Pinpoint the cell where the given text exists, returning its [X, Y] midpoint coordinate. 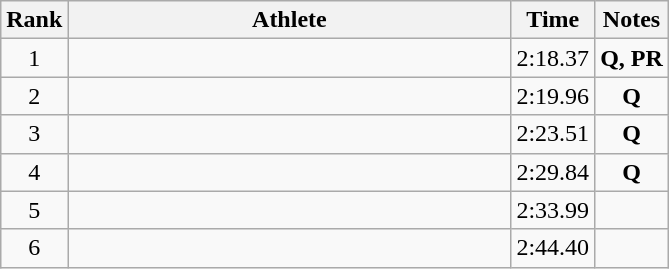
1 [34, 58]
Athlete [290, 20]
2:19.96 [553, 96]
2:29.84 [553, 172]
6 [34, 248]
2:18.37 [553, 58]
3 [34, 134]
4 [34, 172]
5 [34, 210]
2:23.51 [553, 134]
2:44.40 [553, 248]
Rank [34, 20]
2 [34, 96]
Q, PR [632, 58]
2:33.99 [553, 210]
Time [553, 20]
Notes [632, 20]
